Capture the cell that displays the provided text and extract its [x, y] central coordinate. 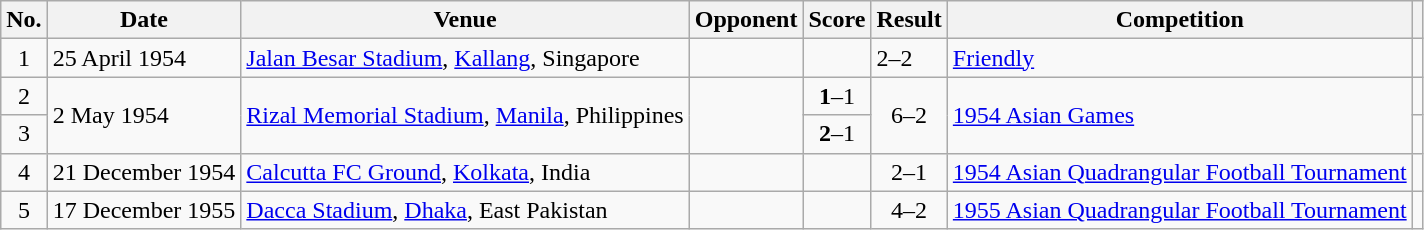
Venue [465, 20]
Opponent [746, 20]
4–2 [909, 210]
Date [144, 20]
1954 Asian Games [1180, 115]
No. [24, 20]
Dacca Stadium, Dhaka, East Pakistan [465, 210]
Score [837, 20]
Calcutta FC Ground, Kolkata, India [465, 172]
25 April 1954 [144, 58]
4 [24, 172]
1–1 [837, 96]
Friendly [1180, 58]
Competition [1180, 20]
Rizal Memorial Stadium, Manila, Philippines [465, 115]
1954 Asian Quadrangular Football Tournament [1180, 172]
17 December 1955 [144, 210]
5 [24, 210]
3 [24, 134]
2 May 1954 [144, 115]
6–2 [909, 115]
1955 Asian Quadrangular Football Tournament [1180, 210]
21 December 1954 [144, 172]
2 [24, 96]
Jalan Besar Stadium, Kallang, Singapore [465, 58]
2–2 [909, 58]
Result [909, 20]
1 [24, 58]
